Determine the [X, Y] coordinate at the center of the cell enclosing the given text.  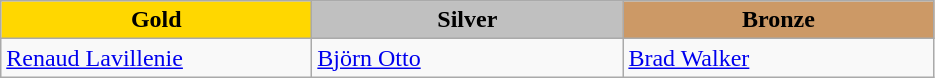
Renaud Lavillenie [156, 58]
Bronze [778, 20]
Silver [468, 20]
Björn Otto [468, 58]
Brad Walker [778, 58]
Gold [156, 20]
